From the cell containing the given text, extract its center point as [x, y] coordinate. 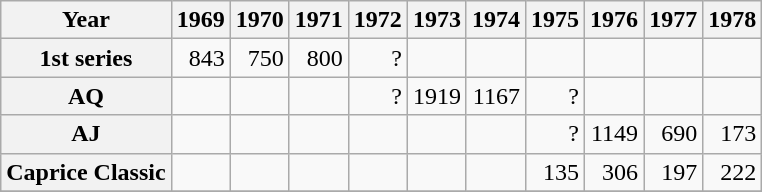
1974 [496, 20]
Year [86, 20]
197 [674, 172]
1976 [614, 20]
306 [614, 172]
1970 [260, 20]
1919 [436, 96]
AQ [86, 96]
843 [200, 58]
1972 [378, 20]
173 [732, 134]
1969 [200, 20]
222 [732, 172]
1977 [674, 20]
1st series [86, 58]
1971 [318, 20]
AJ [86, 134]
1167 [496, 96]
690 [674, 134]
800 [318, 58]
750 [260, 58]
1149 [614, 134]
135 [554, 172]
1978 [732, 20]
1973 [436, 20]
1975 [554, 20]
Caprice Classic [86, 172]
